Search for the cell housing the specified text and yield its (x, y) center coordinate. 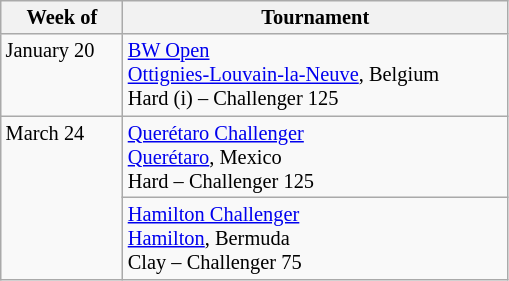
Week of (62, 17)
Tournament (316, 17)
BW OpenOttignies-Louvain-la-Neuve, Belgium Hard (i) – Challenger 125 (316, 75)
Hamilton ChallengerHamilton, Bermuda Clay – Challenger 75 (316, 238)
January 20 (62, 75)
Querétaro ChallengerQuerétaro, Mexico Hard – Challenger 125 (316, 157)
March 24 (62, 198)
